Pinpoint the cell where the given text exists, returning its [X, Y] midpoint coordinate. 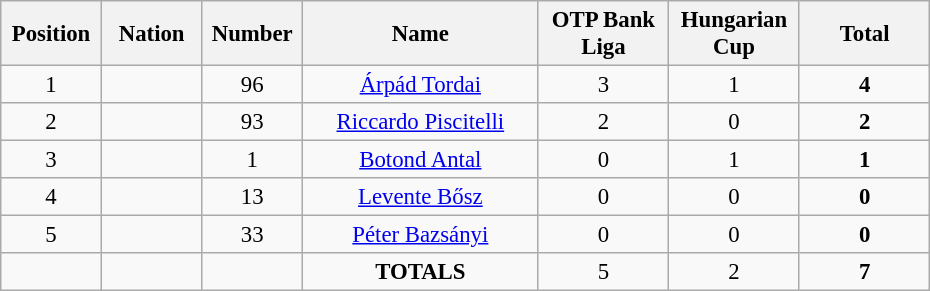
Hungarian Cup [734, 34]
5 [52, 235]
OTP Bank Liga [604, 34]
Nation [152, 34]
96 [252, 85]
93 [252, 122]
Árpád Tordai [421, 85]
Total [864, 34]
Position [52, 34]
Botond Antal [421, 160]
Name [421, 34]
Levente Bősz [421, 197]
Péter Bazsányi [421, 235]
13 [252, 197]
33 [252, 235]
Number [252, 34]
Riccardo Piscitelli [421, 122]
